Return the [X, Y] coordinate for the center point of the cell that contains the specified text.  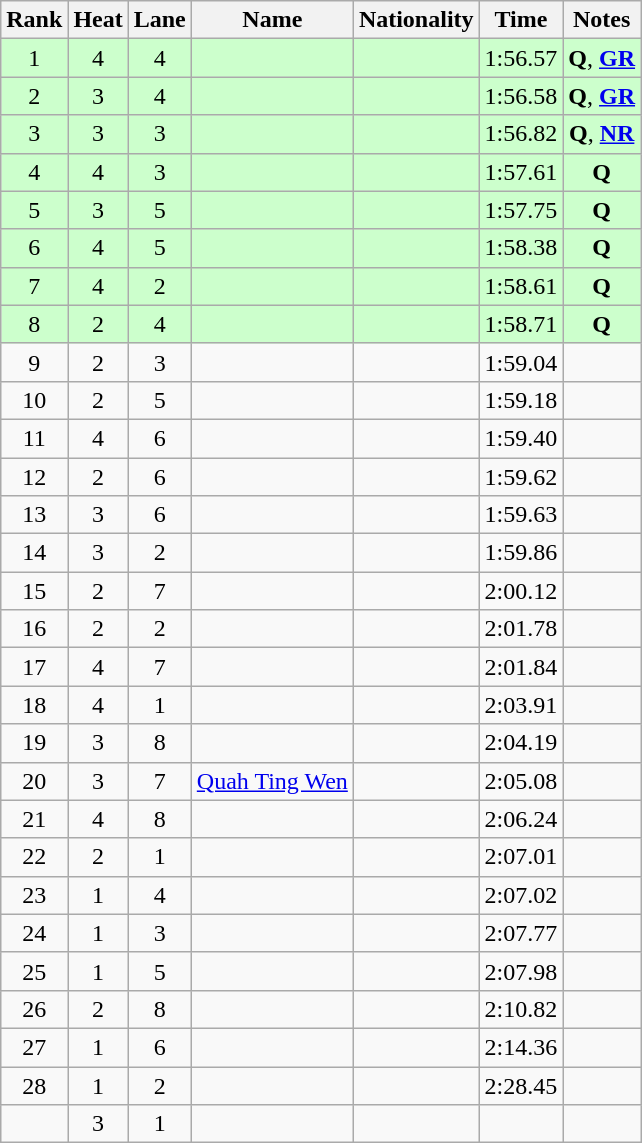
17 [34, 667]
1:59.86 [521, 553]
1:59.62 [521, 477]
1:58.61 [521, 286]
1:59.18 [521, 400]
2:05.08 [521, 781]
2:14.36 [521, 1047]
2:06.24 [521, 819]
2:07.02 [521, 895]
1:59.40 [521, 438]
12 [34, 477]
1:58.38 [521, 248]
24 [34, 933]
2:07.98 [521, 971]
20 [34, 781]
Notes [602, 20]
22 [34, 857]
Heat [98, 20]
10 [34, 400]
Time [521, 20]
14 [34, 553]
2:07.77 [521, 933]
26 [34, 1009]
2:01.84 [521, 667]
Nationality [416, 20]
1:56.57 [521, 58]
18 [34, 705]
1:56.82 [521, 134]
Name [272, 20]
25 [34, 971]
Quah Ting Wen [272, 781]
1:57.75 [521, 210]
1:58.71 [521, 324]
Q, NR [602, 134]
Lane [160, 20]
1:59.63 [521, 515]
2:28.45 [521, 1085]
2:10.82 [521, 1009]
2:04.19 [521, 743]
2:07.01 [521, 857]
15 [34, 591]
2:01.78 [521, 629]
2:00.12 [521, 591]
13 [34, 515]
Rank [34, 20]
1:59.04 [521, 362]
1:56.58 [521, 96]
19 [34, 743]
11 [34, 438]
2:03.91 [521, 705]
27 [34, 1047]
1:57.61 [521, 172]
16 [34, 629]
21 [34, 819]
9 [34, 362]
23 [34, 895]
28 [34, 1085]
